Search for the cell housing the specified text and yield its [x, y] center coordinate. 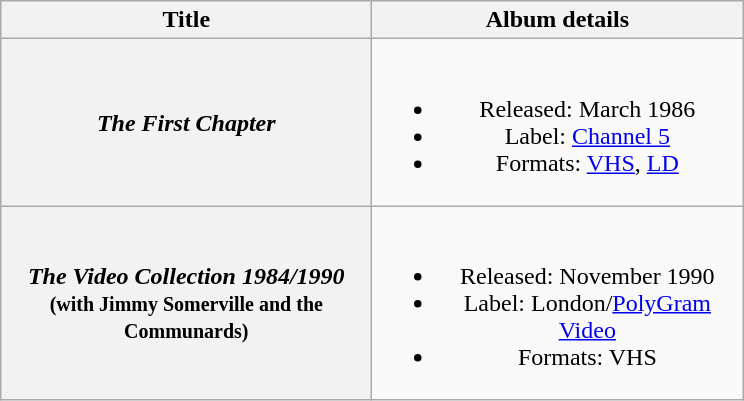
Released: November 1990Label: London/PolyGram VideoFormats: VHS [558, 303]
The Video Collection 1984/1990(with Jimmy Somerville and the Communards) [186, 303]
Released: March 1986Label: Channel 5Formats: VHS, LD [558, 122]
Title [186, 20]
The First Chapter [186, 122]
Album details [558, 20]
